Return the [x, y] coordinate for the center point of the cell that contains the specified text.  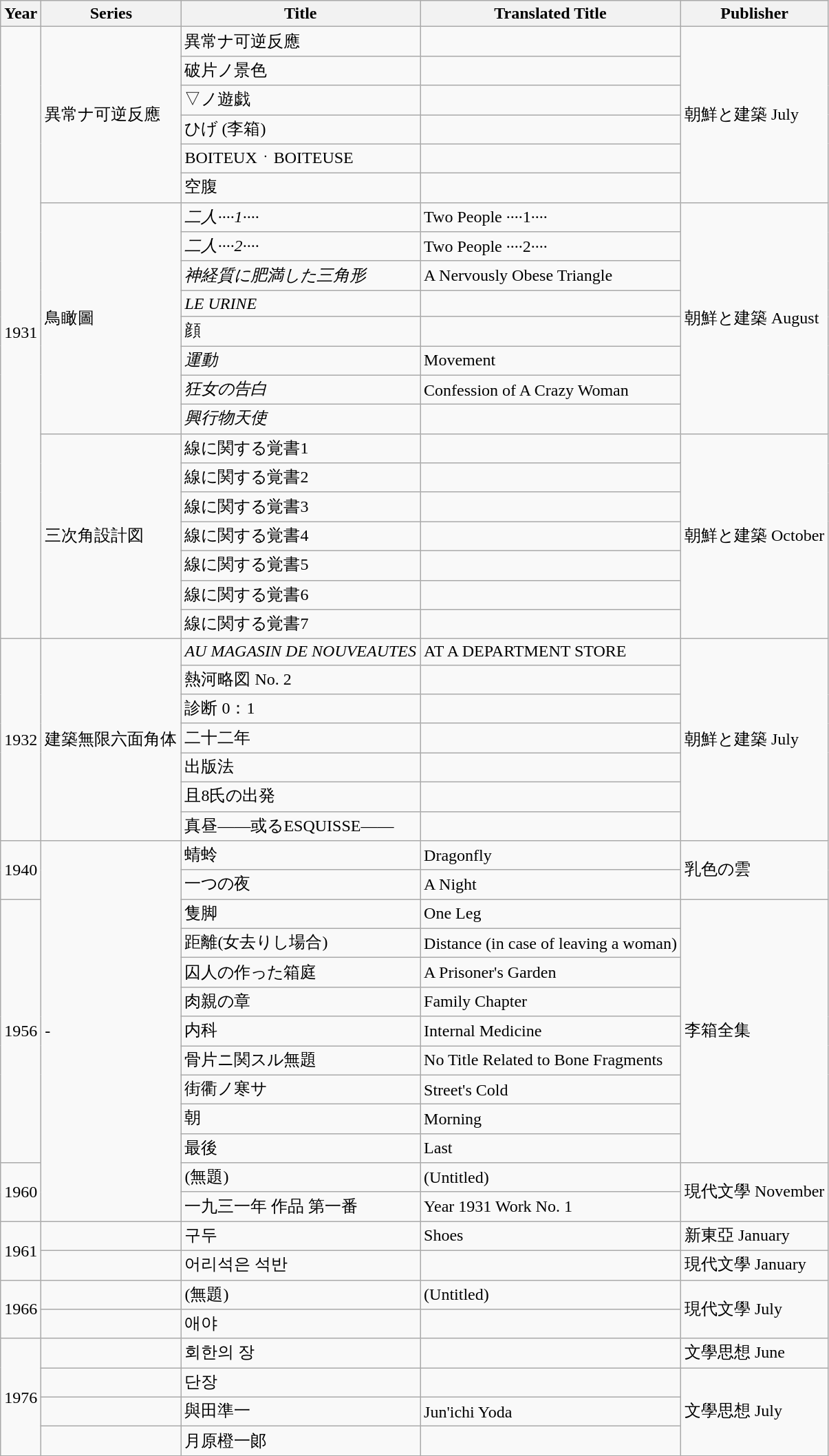
A Prisoner's Garden [550, 973]
Year 1931 Work No. 1 [550, 1207]
Morning [550, 1119]
1940 [21, 870]
Shoes [550, 1236]
隻脚 [301, 914]
文學思想 June [754, 1353]
囚人の作った箱庭 [301, 973]
二人····2···· [301, 246]
1961 [21, 1251]
애야 [301, 1324]
Two People ····2···· [550, 246]
月原橙一郞 [301, 1441]
1931 [21, 333]
1956 [21, 1031]
診断 0：1 [301, 709]
朝鮮と建築 October [754, 536]
ひげ (李箱) [301, 129]
Publisher [754, 14]
線に関する覚書6 [301, 595]
Last [550, 1148]
空腹 [301, 189]
一つの夜 [301, 885]
二人····1···· [301, 217]
AT A DEPARTMENT STORE [550, 652]
구두 [301, 1236]
Distance (in case of leaving a woman) [550, 943]
1932 [21, 739]
朝鮮と建築 August [754, 318]
内科 [301, 1031]
且8氏の出発 [301, 797]
距離(女去りし場合) [301, 943]
朝 [301, 1119]
線に関する覚書2 [301, 478]
文學思想 July [754, 1412]
熱河略図 No. 2 [301, 680]
1966 [21, 1309]
興行物天使 [301, 420]
李箱全集 [754, 1031]
狂女の告白 [301, 389]
LE URINE [301, 303]
三次角設計図 [111, 536]
鳥瞰圖 [111, 318]
Two People ····1···· [550, 217]
線に関する覚書1 [301, 449]
線に関する覚書4 [301, 537]
骨片ニ関スル無題 [301, 1061]
現代文學 January [754, 1265]
與田準一 [301, 1412]
現代文學 November [754, 1192]
Dragonfly [550, 856]
Family Chapter [550, 1002]
Confession of A Crazy Woman [550, 389]
Movement [550, 361]
Jun'ichi Yoda [550, 1412]
No Title Related to Bone Fragments [550, 1061]
街衢ノ寒サ [301, 1090]
AU MAGASIN DE NOUVEAUTES [301, 652]
建築無限六面角体 [111, 739]
A Nervously Obese Triangle [550, 275]
新東亞 January [754, 1236]
二十二年 [301, 738]
One Leg [550, 914]
BOITEUXㆍBOITEUSE [301, 158]
運動 [301, 361]
A Night [550, 885]
現代文學 July [754, 1309]
회한의 장 [301, 1353]
線に関する覚書5 [301, 566]
線に関する覚書3 [301, 506]
어리석은 석반 [301, 1265]
1960 [21, 1192]
단장 [301, 1383]
- [111, 1031]
Year [21, 14]
Street's Cold [550, 1090]
乳色の雲 [754, 870]
神経質に肥満した三角形 [301, 275]
線に関する覚書7 [301, 625]
▽ノ遊戯 [301, 100]
出版法 [301, 768]
Internal Medicine [550, 1031]
1976 [21, 1397]
顔 [301, 332]
Title [301, 14]
破片ノ景色 [301, 70]
最後 [301, 1148]
一九三一年 作品 第一番 [301, 1207]
肉親の章 [301, 1002]
真昼——或るESQUISSE—— [301, 826]
Translated Title [550, 14]
Series [111, 14]
蜻蛉 [301, 856]
